Detect which cell encompasses the target text, then output its [x, y] center coordinate. 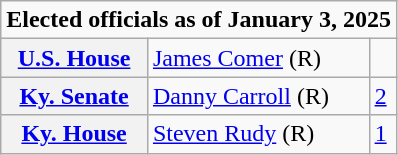
Ky. Senate [74, 96]
Steven Rudy (R) [258, 134]
Elected officials as of January 3, 2025 [199, 20]
Ky. House [74, 134]
2 [382, 96]
U.S. House [74, 58]
1 [382, 134]
James Comer (R) [258, 58]
Danny Carroll (R) [258, 96]
